Provide the [X, Y] coordinate of the cell's center where the given text is located.  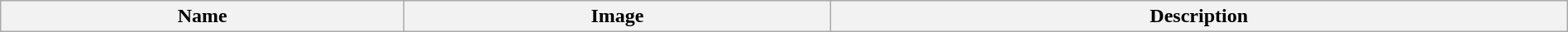
Description [1199, 16]
Name [203, 16]
Image [617, 16]
